Find where the given text appears and provide that cell's center as [X, Y] coordinate. 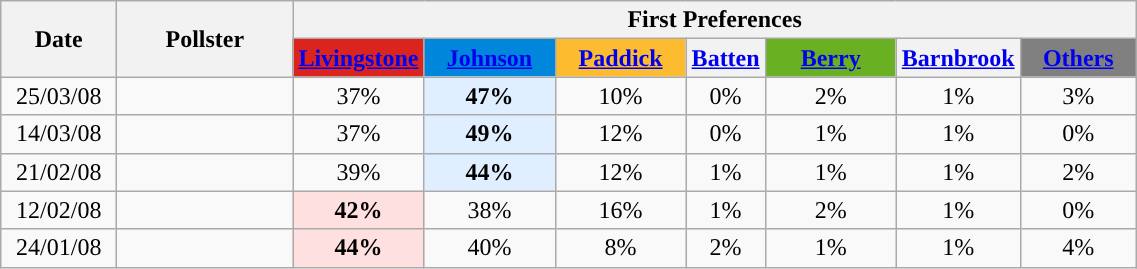
40% [490, 248]
39% [358, 172]
49% [490, 134]
Berry [830, 58]
Batten [726, 58]
21/02/08 [59, 172]
Paddick [620, 58]
Others [1078, 58]
24/01/08 [59, 248]
12/02/08 [59, 210]
42% [358, 210]
3% [1078, 96]
25/03/08 [59, 96]
Barnbrook [958, 58]
38% [490, 210]
10% [620, 96]
Pollster [205, 39]
Johnson [490, 58]
8% [620, 248]
4% [1078, 248]
First Preferences [714, 20]
Livingstone [358, 58]
Date [59, 39]
14/03/08 [59, 134]
47% [490, 96]
16% [620, 210]
